Identify which cell holds the provided text, then report its (x, y) central coordinate. 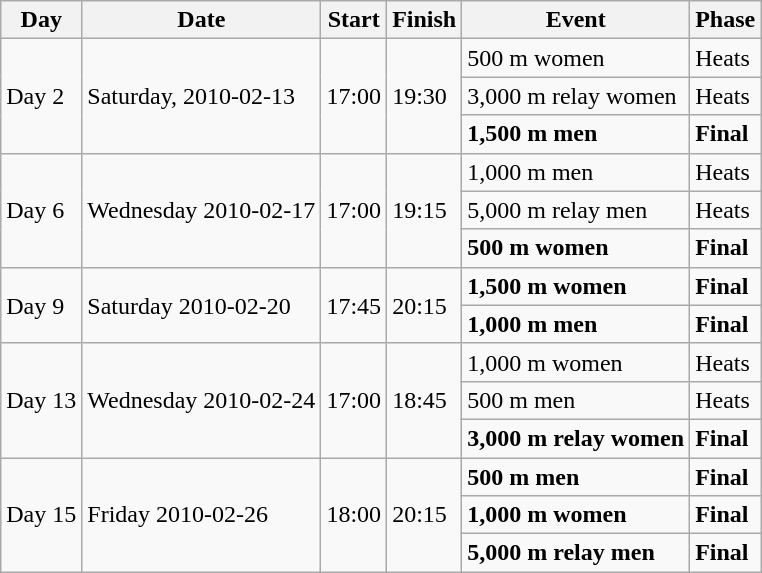
Event (576, 20)
18:00 (354, 515)
18:45 (424, 400)
Day 6 (42, 210)
Day 15 (42, 515)
Wednesday 2010-02-24 (202, 400)
Date (202, 20)
19:15 (424, 210)
Finish (424, 20)
Wednesday 2010-02-17 (202, 210)
1,500 m women (576, 286)
Day 9 (42, 305)
Friday 2010-02-26 (202, 515)
Day (42, 20)
17:45 (354, 305)
Day 13 (42, 400)
Start (354, 20)
Saturday, 2010-02-13 (202, 96)
19:30 (424, 96)
Saturday 2010-02-20 (202, 305)
Day 2 (42, 96)
Phase (726, 20)
1,500 m men (576, 134)
